Detect which cell encompasses the target text, then output its (x, y) center coordinate. 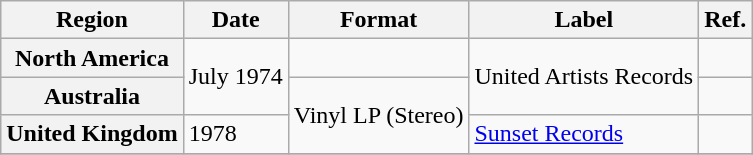
Australia (92, 96)
Label (584, 20)
July 1974 (236, 77)
Ref. (726, 20)
United Kingdom (92, 134)
Format (378, 20)
United Artists Records (584, 77)
Vinyl LP (Stereo) (378, 115)
North America (92, 58)
Sunset Records (584, 134)
Date (236, 20)
1978 (236, 134)
Region (92, 20)
